Pinpoint the cell where the given text exists, returning its (x, y) midpoint coordinate. 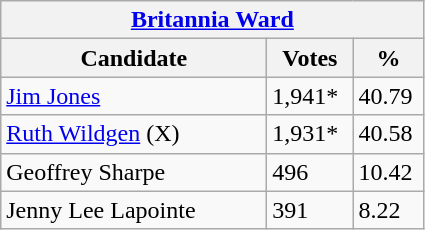
Ruth Wildgen (X) (134, 134)
Geoffrey Sharpe (134, 172)
496 (310, 172)
Jim Jones (134, 96)
Jenny Lee Lapointe (134, 210)
Britannia Ward (212, 20)
10.42 (388, 172)
Votes (310, 58)
8.22 (388, 210)
Candidate (134, 58)
% (388, 58)
1,941* (310, 96)
40.79 (388, 96)
391 (310, 210)
1,931* (310, 134)
40.58 (388, 134)
